From the cell containing the given text, extract its center point as (x, y) coordinate. 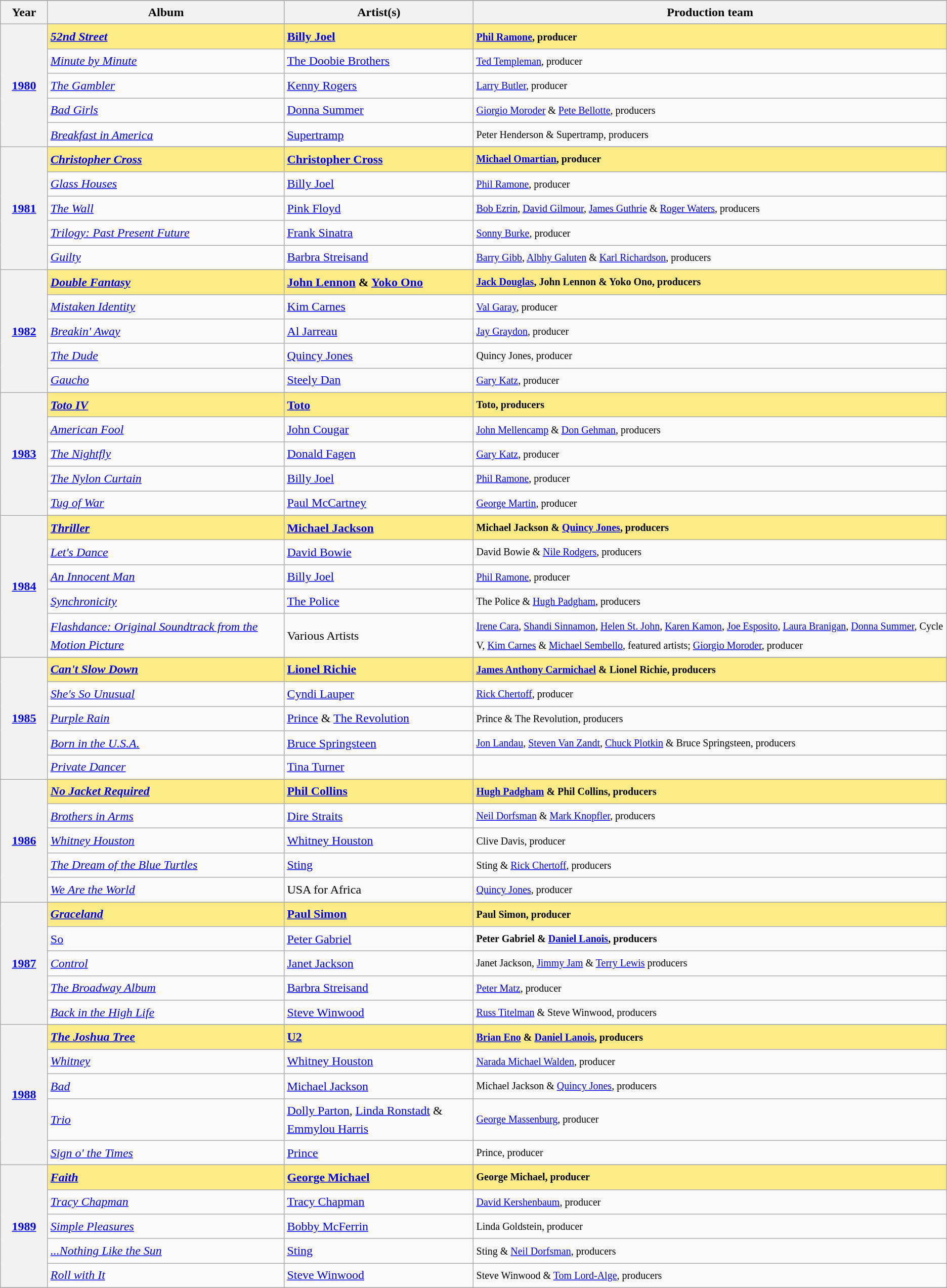
Simple Pleasures (166, 1227)
No Jacket Required (166, 792)
Sting & Neil Dorfsman, producers (710, 1251)
Whitney (166, 1062)
Control (166, 964)
Bobby McFerrin (379, 1227)
1986 (24, 840)
Toto, producers (710, 405)
John Cougar (379, 430)
Album (166, 12)
Year (24, 12)
We Are the World (166, 890)
Donald Fagen (379, 454)
The Wall (166, 208)
Sting & Rick Chertoff, producers (710, 865)
USA for Africa (379, 890)
The Broadway Album (166, 988)
Quincy Jones (379, 356)
Toto (379, 405)
John Mellencamp & Don Gehman, producers (710, 430)
James Anthony Carmichael & Lionel Richie, producers (710, 670)
Graceland (166, 914)
Michael Omartian, producer (710, 160)
1989 (24, 1227)
George Massenburg, producer (710, 1120)
1982 (24, 331)
George Michael (379, 1177)
Guilty (166, 258)
David Kershenbaum, producer (710, 1202)
George Michael, producer (710, 1177)
Prince (379, 1153)
Clive Davis, producer (710, 840)
Hugh Padgham & Phil Collins, producers (710, 792)
Prince, producer (710, 1153)
Val Garay, producer (710, 306)
Bruce Springsteen (379, 743)
Production team (710, 12)
The Joshua Tree (166, 1037)
Peter Gabriel & Daniel Lanois, producers (710, 939)
Prince & The Revolution, producers (710, 718)
Al Jarreau (379, 332)
Steely Dan (379, 380)
So (166, 939)
Donna Summer (379, 110)
The Gambler (166, 86)
Brothers in Arms (166, 816)
Giorgio Moroder & Pete Bellotte, producers (710, 110)
The Nylon Curtain (166, 478)
Trilogy: Past Present Future (166, 233)
Born in the U.S.A. (166, 743)
Lionel Richie (379, 670)
Supertramp (379, 135)
1980 (24, 86)
Narada Michael Walden, producer (710, 1062)
1984 (24, 586)
Trio (166, 1120)
John Lennon & Yoko Ono (379, 282)
Bob Ezrin, David Gilmour, James Guthrie & Roger Waters, producers (710, 208)
Synchronicity (166, 602)
She's So Unusual (166, 694)
The Dude (166, 356)
George Martin, producer (710, 503)
Paul Simon (379, 914)
Phil Collins (379, 792)
Double Fantasy (166, 282)
Back in the High Life (166, 1012)
Breakfast in America (166, 135)
Dire Straits (379, 816)
Sonny Burke, producer (710, 233)
52nd Street (166, 36)
Linda Goldstein, producer (710, 1227)
Purple Rain (166, 718)
Rick Chertoff, producer (710, 694)
The Nightfly (166, 454)
1985 (24, 718)
Thriller (166, 528)
The Police & Hugh Padgham, producers (710, 602)
Private Dancer (166, 768)
Paul Simon, producer (710, 914)
Peter Henderson & Supertramp, producers (710, 135)
Peter Gabriel (379, 939)
Breakin' Away (166, 332)
Roll with It (166, 1275)
Toto IV (166, 405)
1988 (24, 1094)
Let's Dance (166, 552)
Cyndi Lauper (379, 694)
Gaucho (166, 380)
1987 (24, 964)
Russ Titelman & Steve Winwood, producers (710, 1012)
The Police (379, 602)
Bad Girls (166, 110)
Can't Slow Down (166, 670)
1981 (24, 208)
Minute by Minute (166, 61)
Ted Templeman, producer (710, 61)
Larry Butler, producer (710, 86)
Brian Eno & Daniel Lanois, producers (710, 1037)
American Fool (166, 430)
Barry Gibb, Albhy Galuten & Karl Richardson, producers (710, 258)
Tina Turner (379, 768)
Frank Sinatra (379, 233)
An Innocent Man (166, 576)
Janet Jackson, Jimmy Jam & Terry Lewis producers (710, 964)
U2 (379, 1037)
Sign o' the Times (166, 1153)
Various Artists (379, 635)
Prince & The Revolution (379, 718)
...Nothing Like the Sun (166, 1251)
Kim Carnes (379, 306)
1983 (24, 454)
Jay Graydon, producer (710, 332)
Janet Jackson (379, 964)
Paul McCartney (379, 503)
Kenny Rogers (379, 86)
Steve Winwood & Tom Lord-Alge, producers (710, 1275)
Dolly Parton, Linda Ronstadt & Emmylou Harris (379, 1120)
Pink Floyd (379, 208)
Tug of War (166, 503)
Jon Landau, Steven Van Zandt, Chuck Plotkin & Bruce Springsteen, producers (710, 743)
Bad (166, 1086)
David Bowie (379, 552)
The Doobie Brothers (379, 61)
Jack Douglas, John Lennon & Yoko Ono, producers (710, 282)
Mistaken Identity (166, 306)
The Dream of the Blue Turtles (166, 865)
Flashdance: Original Soundtrack from the Motion Picture (166, 635)
David Bowie & Nile Rodgers, producers (710, 552)
Glass Houses (166, 184)
Artist(s) (379, 12)
Peter Matz, producer (710, 988)
Neil Dorfsman & Mark Knopfler, producers (710, 816)
Faith (166, 1177)
